Return the (x, y) coordinate for the center point of the cell that contains the specified text.  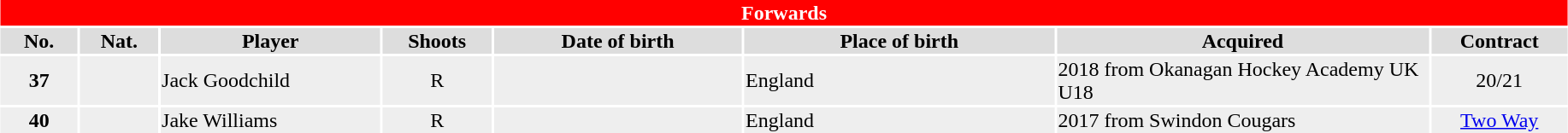
Contract (1500, 41)
Date of birth (618, 41)
Forwards (783, 13)
Place of birth (899, 41)
2018 from Okanagan Hockey Academy UK U18 (1243, 80)
20/21 (1500, 80)
Nat. (120, 41)
Jake Williams (270, 120)
Two Way (1500, 120)
2017 from Swindon Cougars (1243, 120)
37 (39, 80)
Acquired (1243, 41)
40 (39, 120)
Jack Goodchild (270, 80)
Player (270, 41)
Shoots (438, 41)
No. (39, 41)
